Capture the cell that displays the provided text and extract its (X, Y) central coordinate. 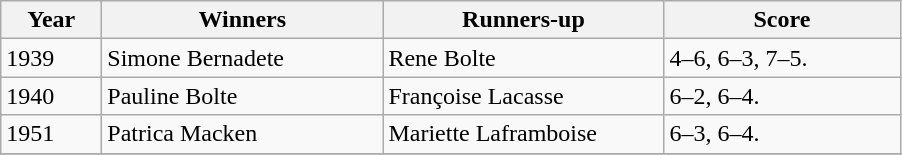
6–3, 6–4. (782, 134)
Pauline Bolte (242, 96)
Winners (242, 20)
Patrica Macken (242, 134)
Year (52, 20)
Simone Bernadete (242, 58)
4–6, 6–3, 7–5. (782, 58)
Rene Bolte (524, 58)
1939 (52, 58)
1951 (52, 134)
6–2, 6–4. (782, 96)
Score (782, 20)
Françoise Lacasse (524, 96)
Runners-up (524, 20)
1940 (52, 96)
Mariette Laframboise (524, 134)
